Return the [X, Y] coordinate for the center point of the cell that contains the specified text.  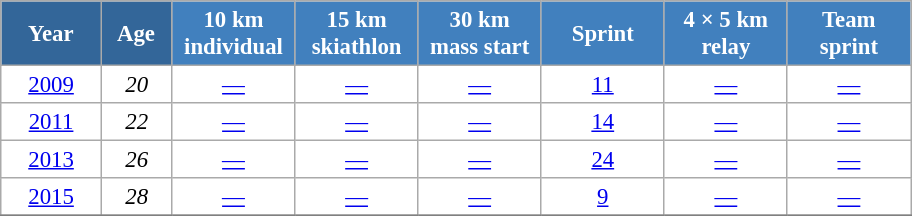
20 [136, 85]
26 [136, 160]
14 [602, 122]
24 [602, 160]
Sprint [602, 34]
11 [602, 85]
2013 [52, 160]
22 [136, 122]
28 [136, 197]
15 km skiathlon [356, 34]
9 [602, 197]
30 km mass start [480, 34]
10 km individual [234, 34]
2009 [52, 85]
Age [136, 34]
Team sprint [848, 34]
2015 [52, 197]
Year [52, 34]
2011 [52, 122]
4 × 5 km relay [726, 34]
